Determine the [x, y] coordinate at the center of the cell enclosing the given text.  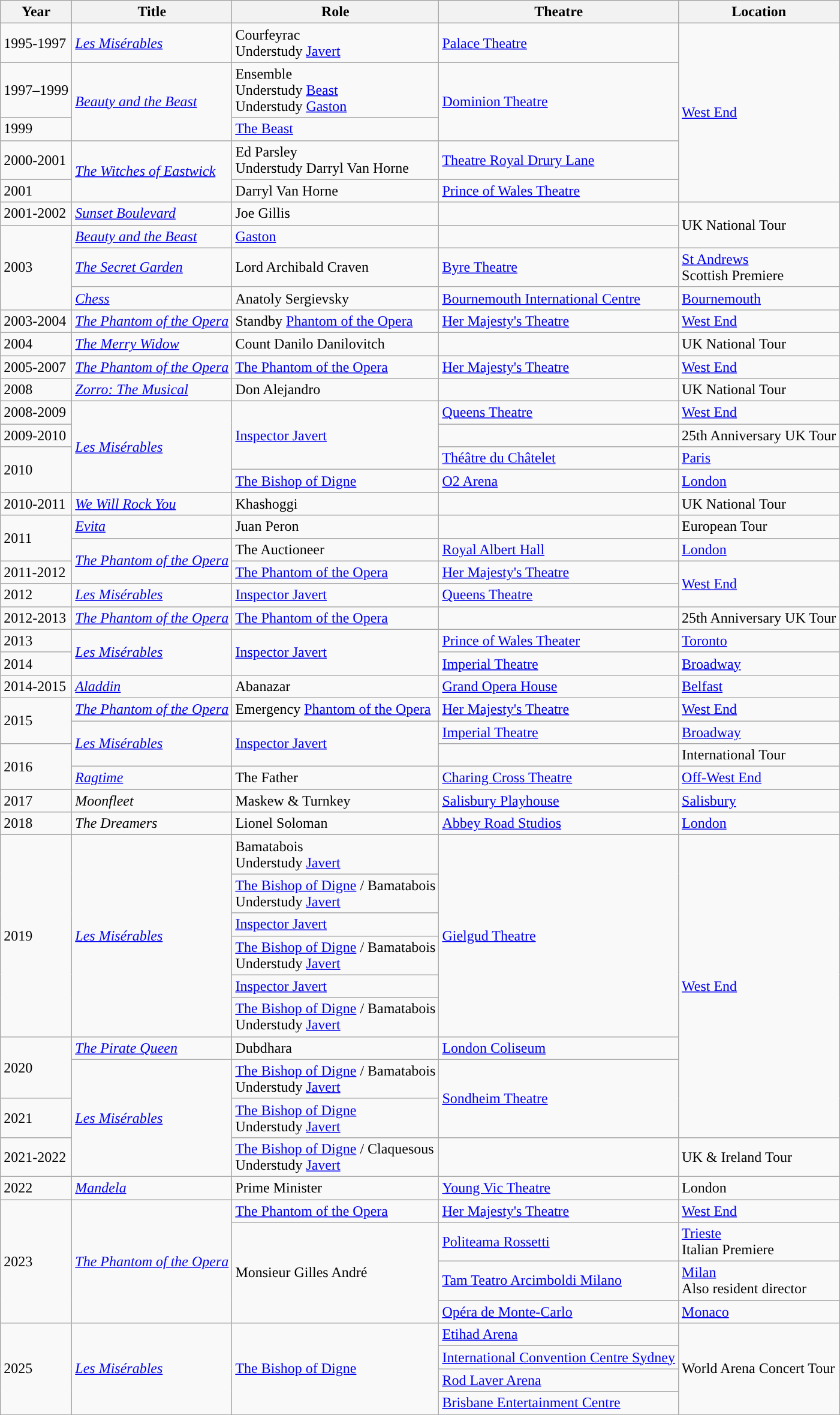
2020 [36, 1068]
International Tour [759, 755]
Monsieur Gilles André [336, 1273]
2001 [36, 191]
2004 [36, 344]
Lionel Soloman [336, 824]
Don Alejandro [336, 390]
2003 [36, 268]
Tam Teatro Arcimboldi Milano [559, 1281]
Dubdhara [336, 1048]
2016 [36, 767]
The Dreamers [152, 824]
2011 [36, 538]
St AndrewsScottish Premiere [759, 268]
Gielgud Theatre [559, 936]
2017 [36, 801]
Théâtre du Châtelet [559, 458]
Khashoggi [336, 504]
Gaston [336, 236]
TriesteItalian Premiere [759, 1242]
2012-2013 [36, 618]
Aladdin [152, 686]
Ragtime [152, 778]
Anatoly Sergievsky [336, 298]
Mandela [152, 1188]
The Father [336, 778]
Paris [759, 458]
2021-2022 [36, 1156]
2025 [36, 1369]
2008-2009 [36, 413]
Opéra de Monte-Carlo [559, 1312]
The Witches of Eastwick [152, 172]
2003-2004 [36, 321]
2011-2012 [36, 572]
Moonfleet [152, 801]
Salisbury Playhouse [559, 801]
Emergency Phantom of the Opera [336, 709]
Standby Phantom of the Opera [336, 321]
We Will Rock You [152, 504]
Title [152, 12]
Monaco [759, 1312]
Bournemouth [759, 298]
2001-2002 [36, 214]
1995-1997 [36, 43]
Sunset Boulevard [152, 214]
International Convention Centre Sydney [559, 1357]
Belfast [759, 686]
Juan Peron [336, 527]
Sondheim Theatre [559, 1098]
UK & Ireland Tour [759, 1156]
The Merry Widow [152, 344]
2014 [36, 663]
2010 [36, 470]
Charing Cross Theatre [559, 778]
2008 [36, 390]
Theatre [559, 12]
2019 [36, 936]
Grand Opera House [559, 686]
2015 [36, 720]
Year [36, 12]
The Bishop of Digne / ClaquesousUnderstudy Javert [336, 1156]
The Bishop of DigneUnderstudy Javert [336, 1118]
CourfeyracUnderstudy Javert [336, 43]
EnsembleUnderstudy BeastUnderstudy Gaston [336, 90]
Abbey Road Studios [559, 824]
World Arena Concert Tour [759, 1369]
Location [759, 12]
Young Vic Theatre [559, 1188]
2014-2015 [36, 686]
Abanazar [336, 686]
2005-2007 [36, 366]
O2 Arena [559, 481]
2009-2010 [36, 435]
Darryl Van Horne [336, 191]
Prince of Wales Theater [559, 641]
Toronto [759, 641]
2018 [36, 824]
Prince of Wales Theatre [559, 191]
The Auctioneer [336, 549]
2012 [36, 595]
2021 [36, 1118]
The Pirate Queen [152, 1048]
Salisbury [759, 801]
BamataboisUnderstudy Javert [336, 854]
Royal Albert Hall [559, 549]
Lord Archibald Craven [336, 268]
2022 [36, 1188]
2000-2001 [36, 160]
1997–1999 [36, 90]
2023 [36, 1261]
Theatre Royal Drury Lane [559, 160]
Off-West End [759, 778]
2010-2011 [36, 504]
Byre Theatre [559, 268]
Ed ParsleyUnderstudy Darryl Van Horne [336, 160]
Chess [152, 298]
London Coliseum [559, 1048]
Etihad Arena [559, 1335]
Count Danilo Danilovitch [336, 344]
Joe Gillis [336, 214]
The Secret Garden [152, 268]
Zorro: The Musical [152, 390]
Role [336, 12]
Rod Laver Arena [559, 1380]
Dominion Theatre [559, 101]
European Tour [759, 527]
2013 [36, 641]
MilanAlso resident director [759, 1281]
Palace Theatre [559, 43]
Politeama Rossetti [559, 1242]
Brisbane Entertainment Centre [559, 1403]
Evita [152, 527]
Maskew & Turnkey [336, 801]
Prime Minister [336, 1188]
The Beast [336, 129]
1999 [36, 129]
Bournemouth International Centre [559, 298]
